Search for the cell housing the specified text and yield its (x, y) center coordinate. 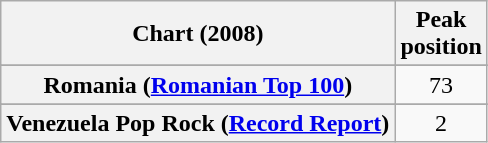
Venezuela Pop Rock (Record Report) (198, 123)
73 (441, 85)
2 (441, 123)
Romania (Romanian Top 100) (198, 85)
Peakposition (441, 34)
Chart (2008) (198, 34)
